Identify which cell holds the provided text, then report its [x, y] central coordinate. 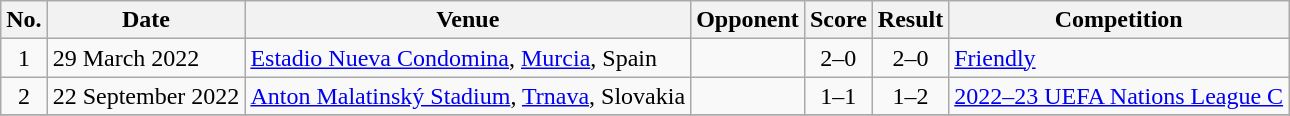
29 March 2022 [146, 58]
1–2 [910, 96]
Result [910, 20]
Score [838, 20]
2 [24, 96]
2022–23 UEFA Nations League C [1119, 96]
Date [146, 20]
No. [24, 20]
Competition [1119, 20]
22 September 2022 [146, 96]
Opponent [748, 20]
1–1 [838, 96]
Venue [468, 20]
Friendly [1119, 58]
1 [24, 58]
Anton Malatinský Stadium, Trnava, Slovakia [468, 96]
Estadio Nueva Condomina, Murcia, Spain [468, 58]
